Locate the cell with the specified text and output its (x, y) center coordinate. 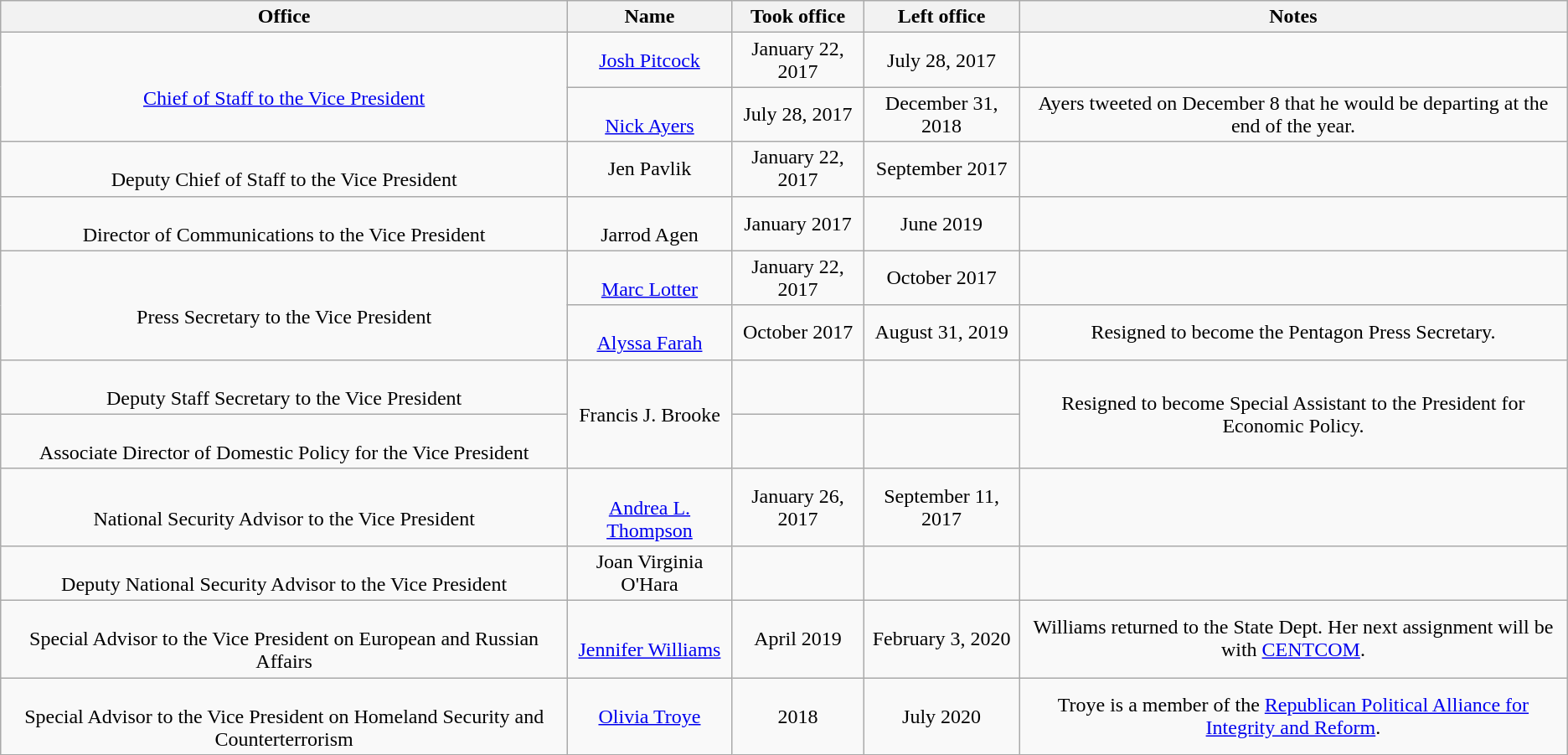
Notes (1293, 17)
Joan Virginia O'Hara (650, 573)
Deputy Staff Secretary to the Vice President (285, 387)
Office (285, 17)
Jennifer Williams (650, 639)
Name (650, 17)
2018 (797, 716)
Special Advisor to the Vice President on European and Russian Affairs (285, 639)
Jarrod Agen (650, 223)
Press Secretary to the Vice President (285, 305)
June 2019 (941, 223)
January 2017 (797, 223)
Director of Communications to the Vice President (285, 223)
December 31, 2018 (941, 114)
January 26, 2017 (797, 507)
February 3, 2020 (941, 639)
July 2020 (941, 716)
Associate Director of Domestic Policy for the Vice President (285, 441)
Special Advisor to the Vice President on Homeland Security and Counterterrorism (285, 716)
September 11, 2017 (941, 507)
April 2019 (797, 639)
Marc Lotter (650, 278)
Ayers tweeted on December 8 that he would be departing at the end of the year. (1293, 114)
Josh Pitcock (650, 60)
Andrea L. Thompson (650, 507)
Deputy Chief of Staff to the Vice President (285, 169)
Left office (941, 17)
Williams returned to the State Dept. Her next assignment will be with CENTCOM. (1293, 639)
August 31, 2019 (941, 332)
National Security Advisor to the Vice President (285, 507)
Resigned to become the Pentagon Press Secretary. (1293, 332)
Troye is a member of the Republican Political Alliance for Integrity and Reform. (1293, 716)
Francis J. Brooke (650, 414)
Jen Pavlik (650, 169)
Nick Ayers (650, 114)
Chief of Staff to the Vice President (285, 87)
September 2017 (941, 169)
Alyssa Farah (650, 332)
Took office (797, 17)
Olivia Troye (650, 716)
Resigned to become Special Assistant to the President for Economic Policy. (1293, 414)
Deputy National Security Advisor to the Vice President (285, 573)
